Locate the cell with the specified text and output its [X, Y] center coordinate. 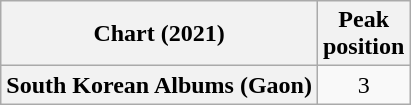
3 [363, 85]
Chart (2021) [160, 34]
Peakposition [363, 34]
South Korean Albums (Gaon) [160, 85]
